From the cell containing the given text, extract its center point as [x, y] coordinate. 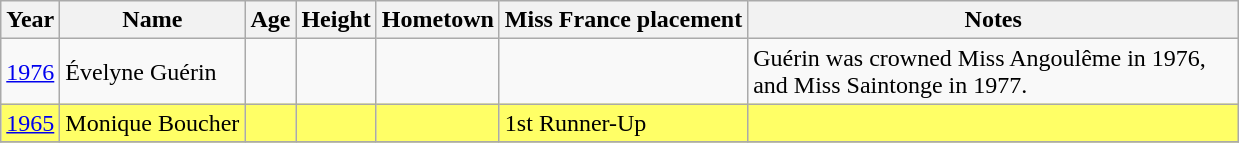
1976 [30, 72]
Age [270, 20]
Évelyne Guérin [152, 72]
Miss France placement [623, 20]
Monique Boucher [152, 123]
1st Runner-Up [623, 123]
1965 [30, 123]
Height [336, 20]
Year [30, 20]
Guérin was crowned Miss Angoulême in 1976, and Miss Saintonge in 1977. [994, 72]
Notes [994, 20]
Name [152, 20]
Hometown [438, 20]
